Detect which cell encompasses the target text, then output its (X, Y) center coordinate. 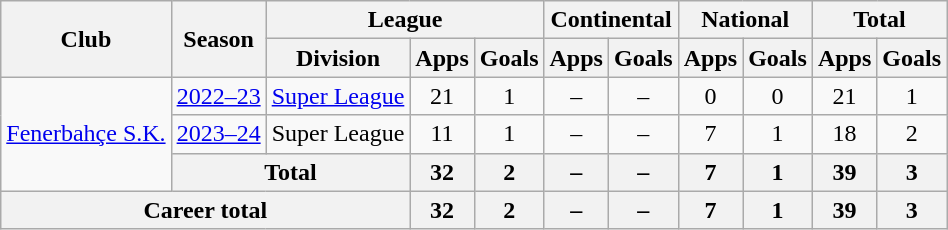
Season (218, 39)
National (745, 20)
Continental (611, 20)
Fenerbahçe S.K. (86, 134)
2023–24 (218, 134)
11 (442, 134)
Division (338, 58)
18 (844, 134)
League (405, 20)
Career total (206, 210)
Club (86, 39)
2022–23 (218, 96)
